Identify which cell holds the provided text, then report its [x, y] central coordinate. 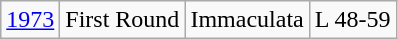
1973 [30, 20]
First Round [122, 20]
L 48-59 [352, 20]
Immaculata [247, 20]
